Identify which cell holds the provided text, then report its (x, y) central coordinate. 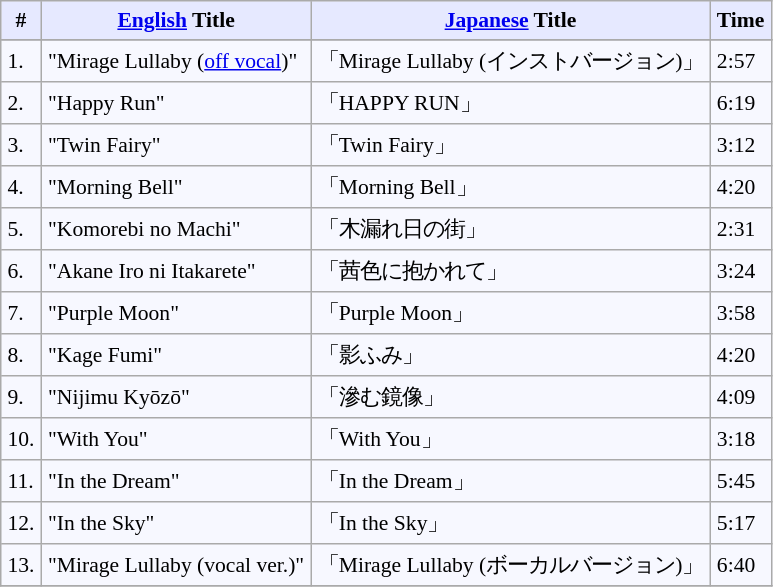
9. (21, 397)
3:58 (740, 313)
10. (21, 439)
"Akane Iro ni Itakarete" (176, 271)
「影ふみ」 (510, 355)
8. (21, 355)
「Twin Fairy」 (510, 145)
「With You」 (510, 439)
"Kage Fumi" (176, 355)
3:12 (740, 145)
English Title (176, 20)
「In the Sky」 (510, 523)
"Twin Fairy" (176, 145)
「Purple Moon」 (510, 313)
13. (21, 565)
3. (21, 145)
5. (21, 229)
6:40 (740, 565)
"Happy Run" (176, 103)
「HAPPY RUN」 (510, 103)
「In the Dream」 (510, 481)
「Mirage Lullaby (インストバージョン)」 (510, 61)
2:57 (740, 61)
Time (740, 20)
「Morning Bell」 (510, 187)
1. (21, 61)
3:24 (740, 271)
2. (21, 103)
4. (21, 187)
「滲む鏡像」 (510, 397)
5:45 (740, 481)
12. (21, 523)
"With You" (176, 439)
11. (21, 481)
Japanese Title (510, 20)
2:31 (740, 229)
"Purple Moon" (176, 313)
「茜色に抱かれて」 (510, 271)
「木漏れ日の街」 (510, 229)
6. (21, 271)
"Mirage Lullaby (off vocal)" (176, 61)
"Mirage Lullaby (vocal ver.)" (176, 565)
"Morning Bell" (176, 187)
"Nijimu Kyōzō" (176, 397)
「Mirage Lullaby (ボーカルバージョン)」 (510, 565)
"In the Sky" (176, 523)
6:19 (740, 103)
4:09 (740, 397)
"Komorebi no Machi" (176, 229)
# (21, 20)
5:17 (740, 523)
3:18 (740, 439)
7. (21, 313)
"In the Dream" (176, 481)
